Detect which cell encompasses the target text, then output its (x, y) center coordinate. 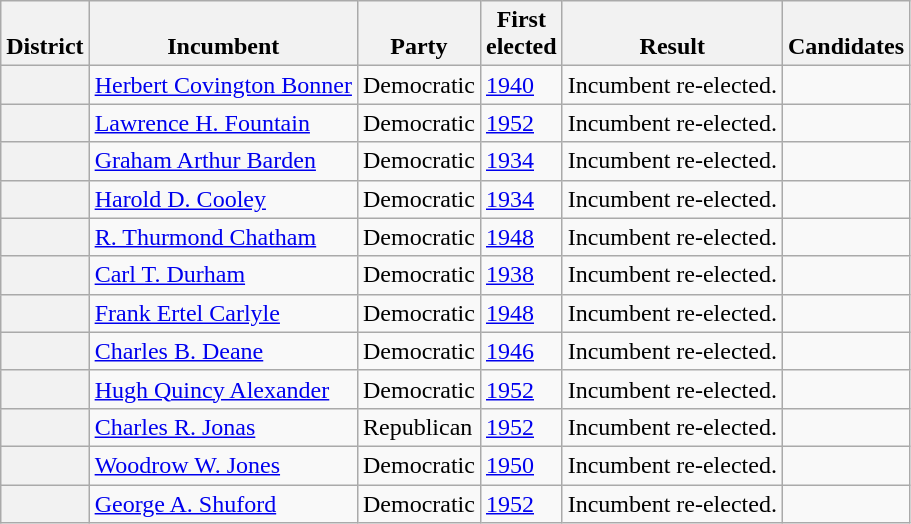
Herbert Covington Bonner (223, 85)
George A. Shuford (223, 503)
Candidates (846, 34)
Lawrence H. Fountain (223, 123)
Charles R. Jonas (223, 427)
Frank Ertel Carlyle (223, 313)
Firstelected (521, 34)
Incumbent (223, 34)
Republican (418, 427)
1938 (521, 275)
Harold D. Cooley (223, 199)
Hugh Quincy Alexander (223, 389)
Graham Arthur Barden (223, 161)
Charles B. Deane (223, 351)
Party (418, 34)
District (45, 34)
Woodrow W. Jones (223, 465)
1950 (521, 465)
R. Thurmond Chatham (223, 237)
Result (672, 34)
1946 (521, 351)
1940 (521, 85)
Carl T. Durham (223, 275)
